Capture the cell that displays the provided text and extract its (X, Y) central coordinate. 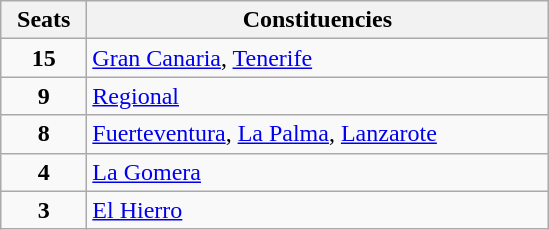
9 (44, 96)
15 (44, 58)
Fuerteventura, La Palma, Lanzarote (318, 134)
Constituencies (318, 20)
4 (44, 172)
La Gomera (318, 172)
Seats (44, 20)
3 (44, 210)
Gran Canaria, Tenerife (318, 58)
8 (44, 134)
Regional (318, 96)
El Hierro (318, 210)
